Identify which cell holds the provided text, then report its (X, Y) central coordinate. 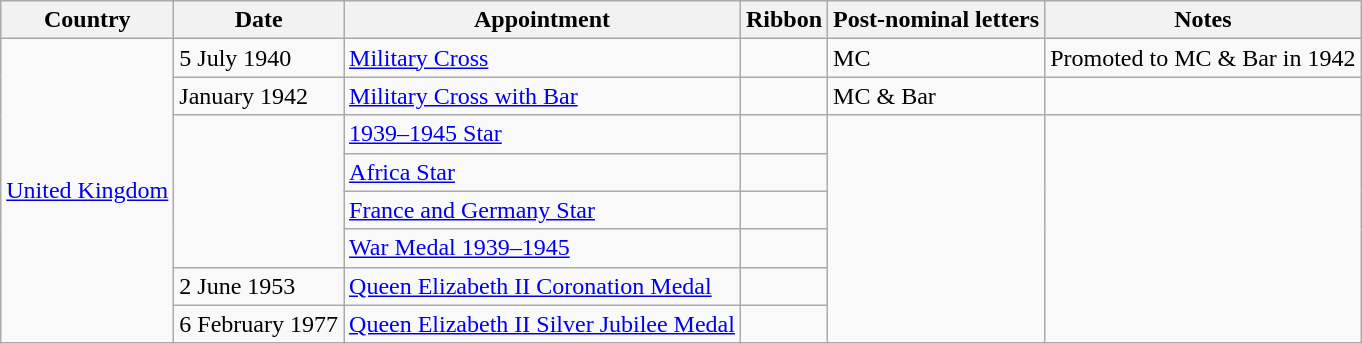
MC (936, 58)
United Kingdom (88, 191)
Military Cross with Bar (542, 96)
5 July 1940 (259, 58)
Promoted to MC & Bar in 1942 (1203, 58)
Queen Elizabeth II Silver Jubilee Medal (542, 324)
6 February 1977 (259, 324)
1939–1945 Star (542, 134)
France and Germany Star (542, 210)
Appointment (542, 20)
Date (259, 20)
Africa Star (542, 172)
War Medal 1939–1945 (542, 248)
Ribbon (784, 20)
Military Cross (542, 58)
January 1942 (259, 96)
2 June 1953 (259, 286)
Notes (1203, 20)
Post-nominal letters (936, 20)
MC & Bar (936, 96)
Queen Elizabeth II Coronation Medal (542, 286)
Country (88, 20)
